Locate the cell with the specified text and output its (x, y) center coordinate. 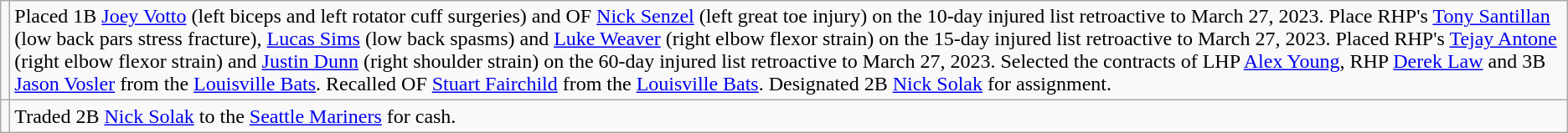
Traded 2B Nick Solak to the Seattle Mariners for cash. (789, 116)
